Identify which cell holds the provided text, then report its (x, y) central coordinate. 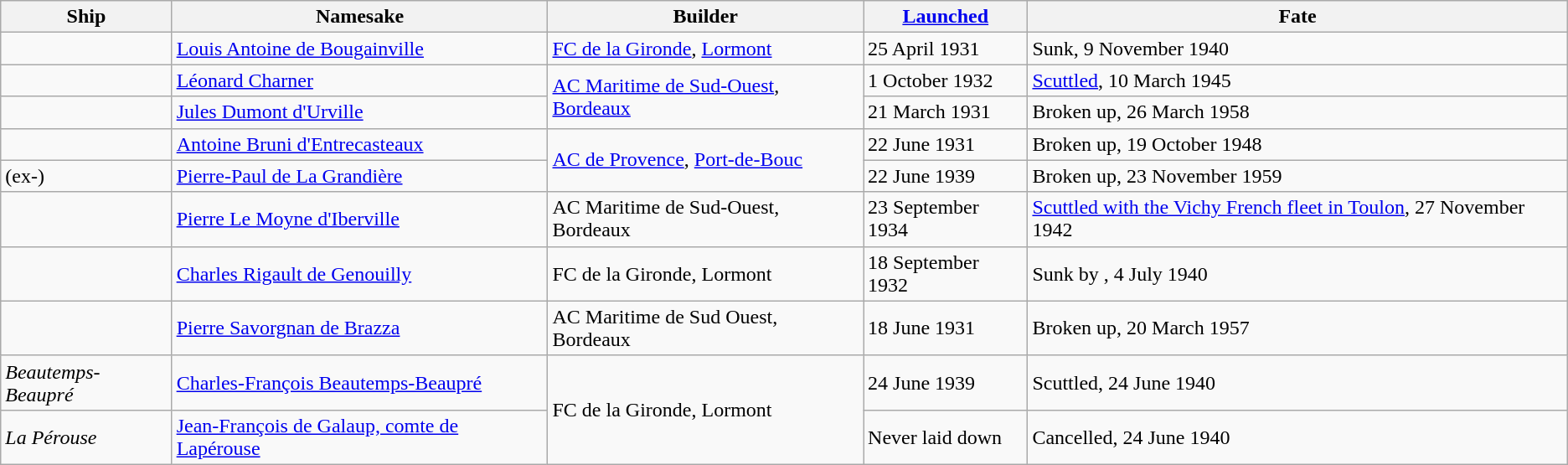
24 June 1939 (946, 382)
AC de Provence, Port-de-Bouc (705, 160)
Broken up, 26 March 1958 (1297, 112)
Ship (86, 17)
Scuttled, 24 June 1940 (1297, 382)
Scuttled with the Vichy French fleet in Toulon, 27 November 1942 (1297, 220)
Broken up, 23 November 1959 (1297, 176)
Antoine Bruni d'Entrecasteaux (360, 144)
Never laid down (946, 437)
Namesake (360, 17)
21 March 1931 (946, 112)
25 April 1931 (946, 49)
18 September 1932 (946, 273)
Beautemps-Beaupré (86, 382)
La Pérouse (86, 437)
Léonard Charner (360, 80)
(ex-) (86, 176)
Pierre Savorgnan de Brazza (360, 328)
Builder (705, 17)
Sunk by , 4 July 1940 (1297, 273)
22 June 1931 (946, 144)
Louis Antoine de Bougainville (360, 49)
18 June 1931 (946, 328)
Pierre-Paul de La Grandière (360, 176)
Charles Rigault de Genouilly (360, 273)
1 October 1932 (946, 80)
Cancelled, 24 June 1940 (1297, 437)
Fate (1297, 17)
AC Maritime de Sud Ouest, Bordeaux (705, 328)
Charles-François Beautemps-Beaupré (360, 382)
Launched (946, 17)
Broken up, 19 October 1948 (1297, 144)
Jean-François de Galaup, comte de Lapérouse (360, 437)
Broken up, 20 March 1957 (1297, 328)
Jules Dumont d'Urville (360, 112)
23 September 1934 (946, 220)
Scuttled, 10 March 1945 (1297, 80)
Pierre Le Moyne d'Iberville (360, 220)
Sunk, 9 November 1940 (1297, 49)
22 June 1939 (946, 176)
